Search for the cell housing the specified text and yield its [x, y] center coordinate. 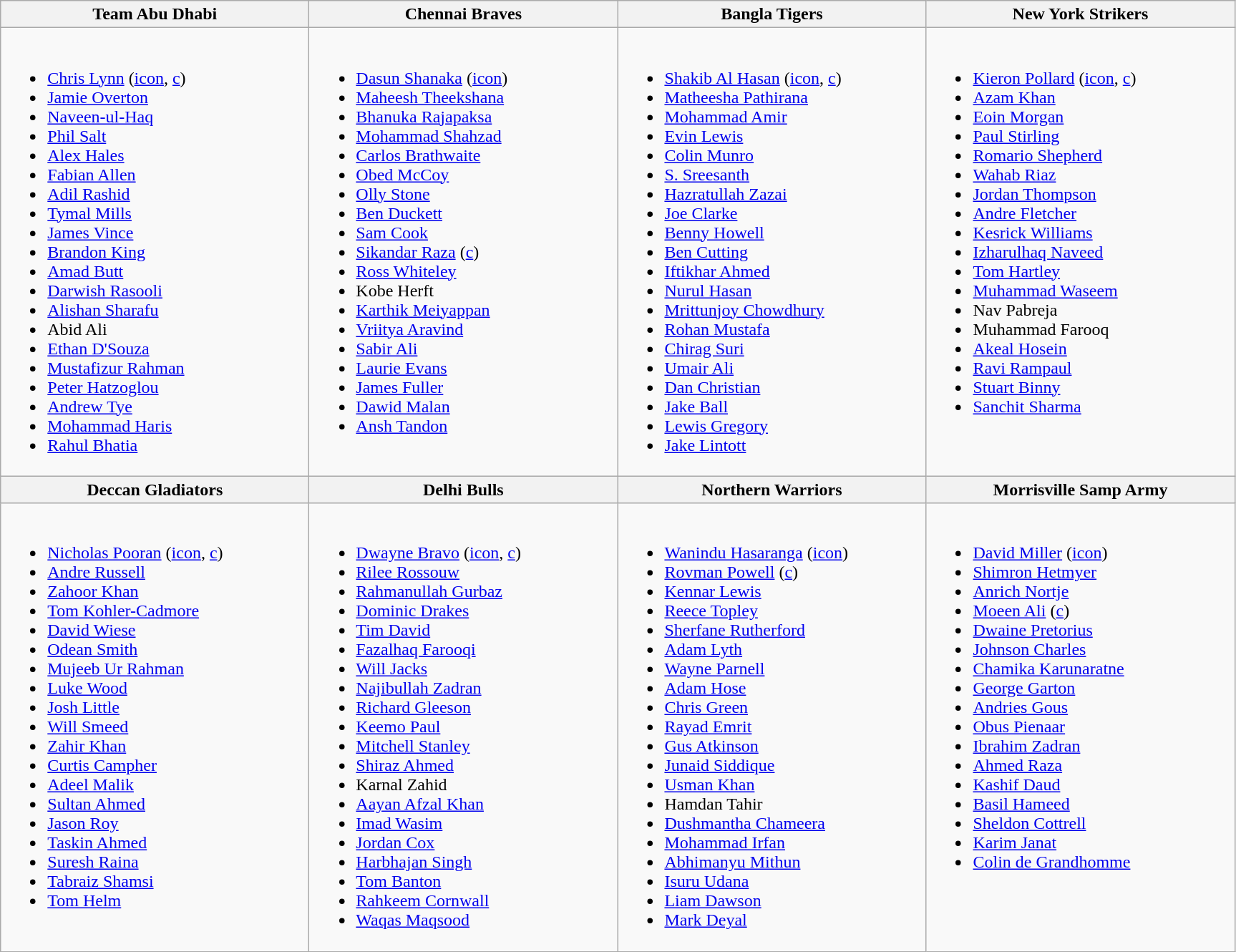
Northern Warriors [772, 490]
Team Abu Dhabi [155, 14]
Chennai Braves [464, 14]
New York Strikers [1081, 14]
Delhi Bulls [464, 490]
Morrisville Samp Army [1081, 490]
Deccan Gladiators [155, 490]
Bangla Tigers [772, 14]
